Scan for the cell matching the given text and deliver its (x, y) coordinate at center. 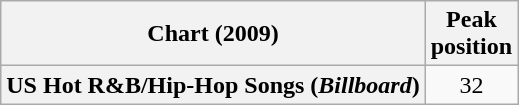
US Hot R&B/Hip-Hop Songs (Billboard) (213, 85)
32 (471, 85)
Peakposition (471, 34)
Chart (2009) (213, 34)
